Extract the [x, y] coordinate from the center of the cell holding the provided text.  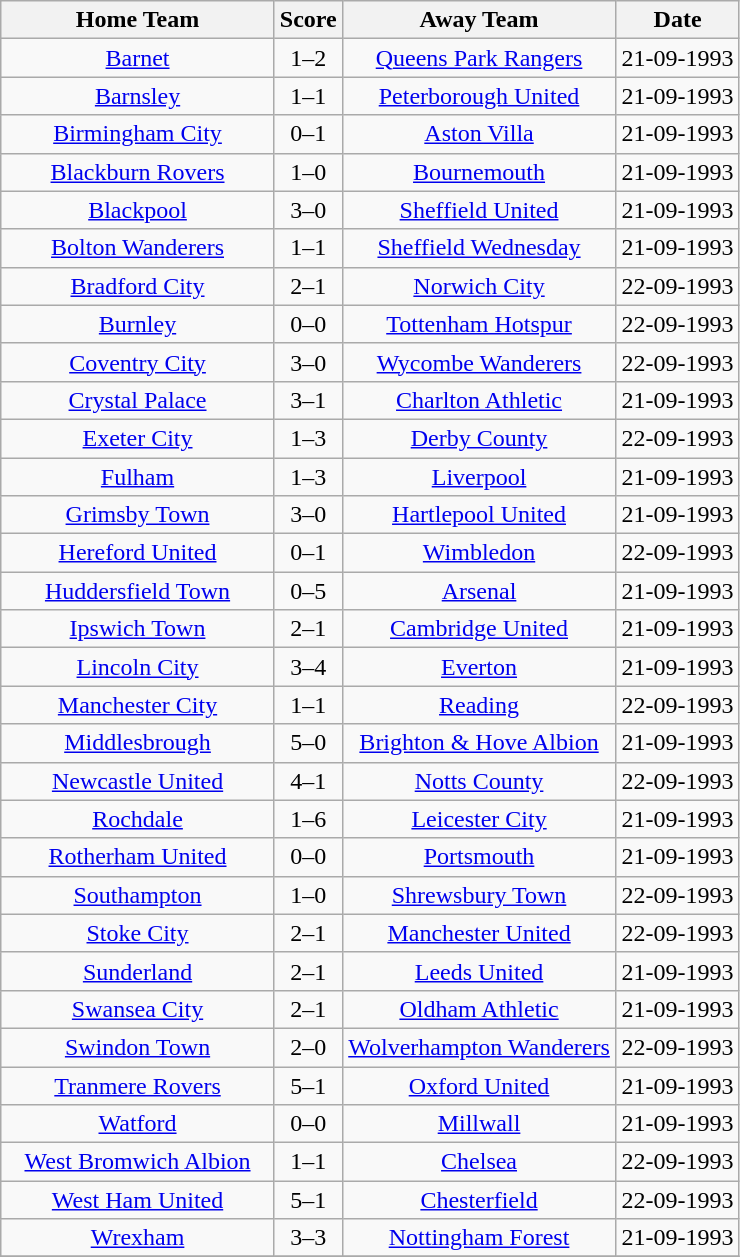
Derby County [479, 438]
Tranmere Rovers [138, 1085]
Birmingham City [138, 134]
Rochdale [138, 819]
Rotherham United [138, 857]
Score [308, 20]
Watford [138, 1124]
Everton [479, 667]
Home Team [138, 20]
Grimsby Town [138, 515]
Leicester City [479, 819]
Portsmouth [479, 857]
Chesterfield [479, 1200]
Cambridge United [479, 629]
Norwich City [479, 286]
Crystal Palace [138, 400]
Sheffield Wednesday [479, 248]
0–5 [308, 591]
Queens Park Rangers [479, 58]
Liverpool [479, 477]
Blackburn Rovers [138, 172]
4–1 [308, 781]
Fulham [138, 477]
Manchester United [479, 933]
3–4 [308, 667]
Barnsley [138, 96]
2–0 [308, 1047]
Wrexham [138, 1238]
West Bromwich Albion [138, 1162]
Date [678, 20]
Exeter City [138, 438]
Sheffield United [479, 210]
Barnet [138, 58]
3–1 [308, 400]
1–6 [308, 819]
Middlesbrough [138, 743]
Ipswich Town [138, 629]
Charlton Athletic [479, 400]
Millwall [479, 1124]
Away Team [479, 20]
Bradford City [138, 286]
Arsenal [479, 591]
Burnley [138, 324]
1–2 [308, 58]
Newcastle United [138, 781]
Oxford United [479, 1085]
Reading [479, 705]
Nottingham Forest [479, 1238]
Swindon Town [138, 1047]
Stoke City [138, 933]
Wolverhampton Wanderers [479, 1047]
Swansea City [138, 1009]
Oldham Athletic [479, 1009]
Brighton & Hove Albion [479, 743]
Chelsea [479, 1162]
Hartlepool United [479, 515]
Manchester City [138, 705]
Hereford United [138, 553]
Bournemouth [479, 172]
Tottenham Hotspur [479, 324]
Coventry City [138, 362]
Wimbledon [479, 553]
Lincoln City [138, 667]
Leeds United [479, 971]
3–3 [308, 1238]
Blackpool [138, 210]
5–0 [308, 743]
Notts County [479, 781]
Shrewsbury Town [479, 895]
Huddersfield Town [138, 591]
Southampton [138, 895]
West Ham United [138, 1200]
Aston Villa [479, 134]
Sunderland [138, 971]
Peterborough United [479, 96]
Wycombe Wanderers [479, 362]
Bolton Wanderers [138, 248]
